Return [x, y] of the center of cell containing provided text 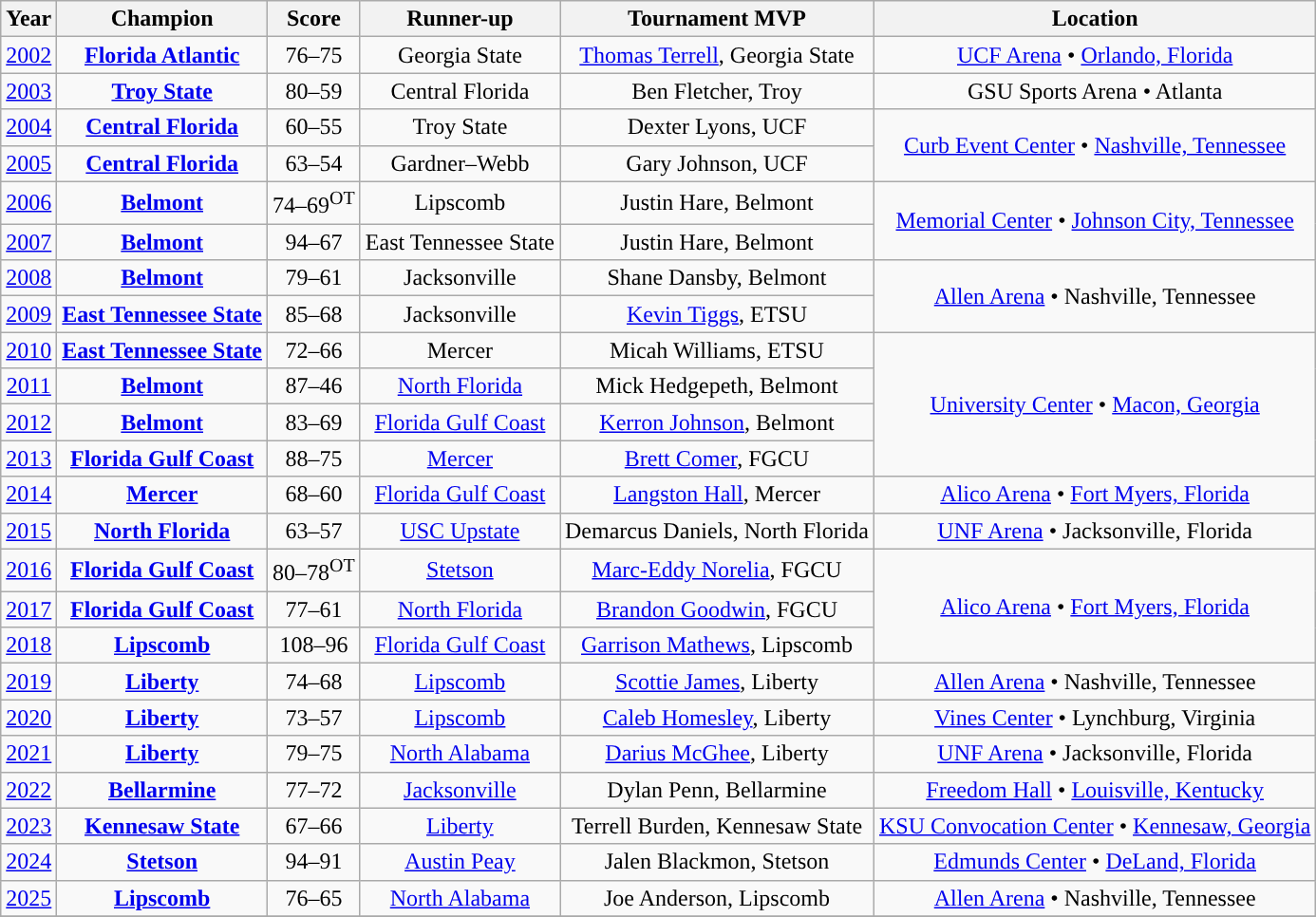
2002 [28, 55]
76–65 [314, 898]
108–96 [314, 646]
2015 [28, 531]
Tournament MVP [718, 19]
Demarcus Daniels, North Florida [718, 531]
Shane Dansby, Belmont [718, 278]
UCF Arena • Orlando, Florida [1094, 55]
Edmunds Center • DeLand, Florida [1094, 862]
Kennesaw State [162, 826]
Freedom Hall • Louisville, Kentucky [1094, 790]
Joe Anderson, Lipscomb [718, 898]
83–69 [314, 422]
Garrison Mathews, Lipscomb [718, 646]
77–72 [314, 790]
2018 [28, 646]
2022 [28, 790]
85–68 [314, 314]
Gary Johnson, UCF [718, 163]
2004 [28, 127]
Dexter Lyons, UCF [718, 127]
67–66 [314, 826]
60–55 [314, 127]
94–91 [314, 862]
73–57 [314, 718]
2020 [28, 718]
2003 [28, 91]
Micah Williams, ETSU [718, 350]
2013 [28, 458]
2016 [28, 570]
2025 [28, 898]
2017 [28, 609]
2008 [28, 278]
79–61 [314, 278]
2023 [28, 826]
GSU Sports Arena • Atlanta [1094, 91]
Scottie James, Liberty [718, 682]
KSU Convocation Center • Kennesaw, Georgia [1094, 826]
2024 [28, 862]
Champion [162, 19]
USC Upstate [460, 531]
2006 [28, 203]
2021 [28, 754]
80–78OT [314, 570]
Brett Comer, FGCU [718, 458]
79–75 [314, 754]
2005 [28, 163]
88–75 [314, 458]
Austin Peay [460, 862]
Ben Fletcher, Troy [718, 91]
Location [1094, 19]
68–60 [314, 495]
Caleb Homesley, Liberty [718, 718]
77–61 [314, 609]
2014 [28, 495]
Memorial Center • Johnson City, Tennessee [1094, 220]
2011 [28, 386]
Dylan Penn, Bellarmine [718, 790]
Kerron Johnson, Belmont [718, 422]
74–68 [314, 682]
2010 [28, 350]
Brandon Goodwin, FGCU [718, 609]
Jalen Blackmon, Stetson [718, 862]
Kevin Tiggs, ETSU [718, 314]
Terrell Burden, Kennesaw State [718, 826]
Year [28, 19]
63–57 [314, 531]
Curb Event Center • Nashville, Tennessee [1094, 145]
Langston Hall, Mercer [718, 495]
80–59 [314, 91]
2009 [28, 314]
Bellarmine [162, 790]
76–75 [314, 55]
74–69OT [314, 203]
Thomas Terrell, Georgia State [718, 55]
63–54 [314, 163]
Gardner–Webb [460, 163]
2012 [28, 422]
Florida Atlantic [162, 55]
Marc-Eddy Norelia, FGCU [718, 570]
2007 [28, 242]
87–46 [314, 386]
Vines Center • Lynchburg, Virginia [1094, 718]
Darius McGhee, Liberty [718, 754]
2019 [28, 682]
Score [314, 19]
Runner-up [460, 19]
Georgia State [460, 55]
Mick Hedgepeth, Belmont [718, 386]
University Center • Macon, Georgia [1094, 404]
72–66 [314, 350]
94–67 [314, 242]
